Search for the cell housing the specified text and yield its (x, y) center coordinate. 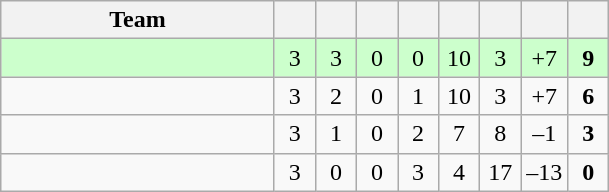
Team (138, 20)
6 (588, 96)
8 (500, 134)
7 (460, 134)
17 (500, 172)
–1 (544, 134)
9 (588, 58)
4 (460, 172)
–13 (544, 172)
